Locate the cell with the specified text and output its (X, Y) center coordinate. 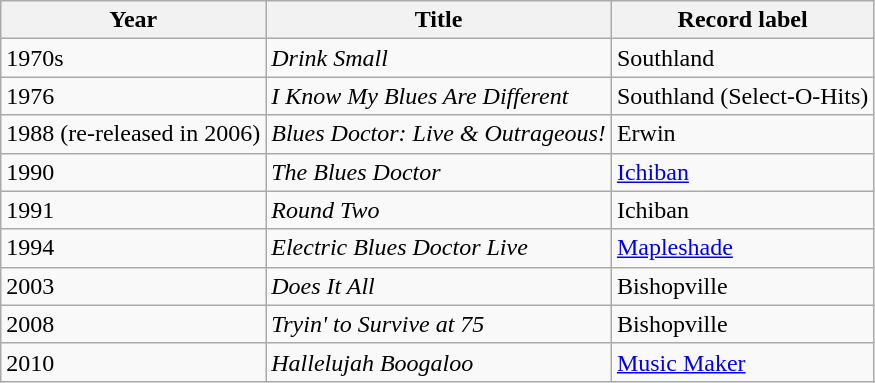
Music Maker (742, 362)
1976 (134, 96)
Southland (742, 58)
1994 (134, 248)
Hallelujah Boogaloo (439, 362)
2003 (134, 286)
I Know My Blues Are Different (439, 96)
1988 (re-released in 2006) (134, 134)
Drink Small (439, 58)
Southland (Select-O-Hits) (742, 96)
Record label (742, 20)
Mapleshade (742, 248)
1990 (134, 172)
Round Two (439, 210)
The Blues Doctor (439, 172)
2010 (134, 362)
1991 (134, 210)
Tryin' to Survive at 75 (439, 324)
Electric Blues Doctor Live (439, 248)
Year (134, 20)
Title (439, 20)
Blues Doctor: Live & Outrageous! (439, 134)
2008 (134, 324)
1970s (134, 58)
Erwin (742, 134)
Does It All (439, 286)
